Detect which cell encompasses the target text, then output its (X, Y) center coordinate. 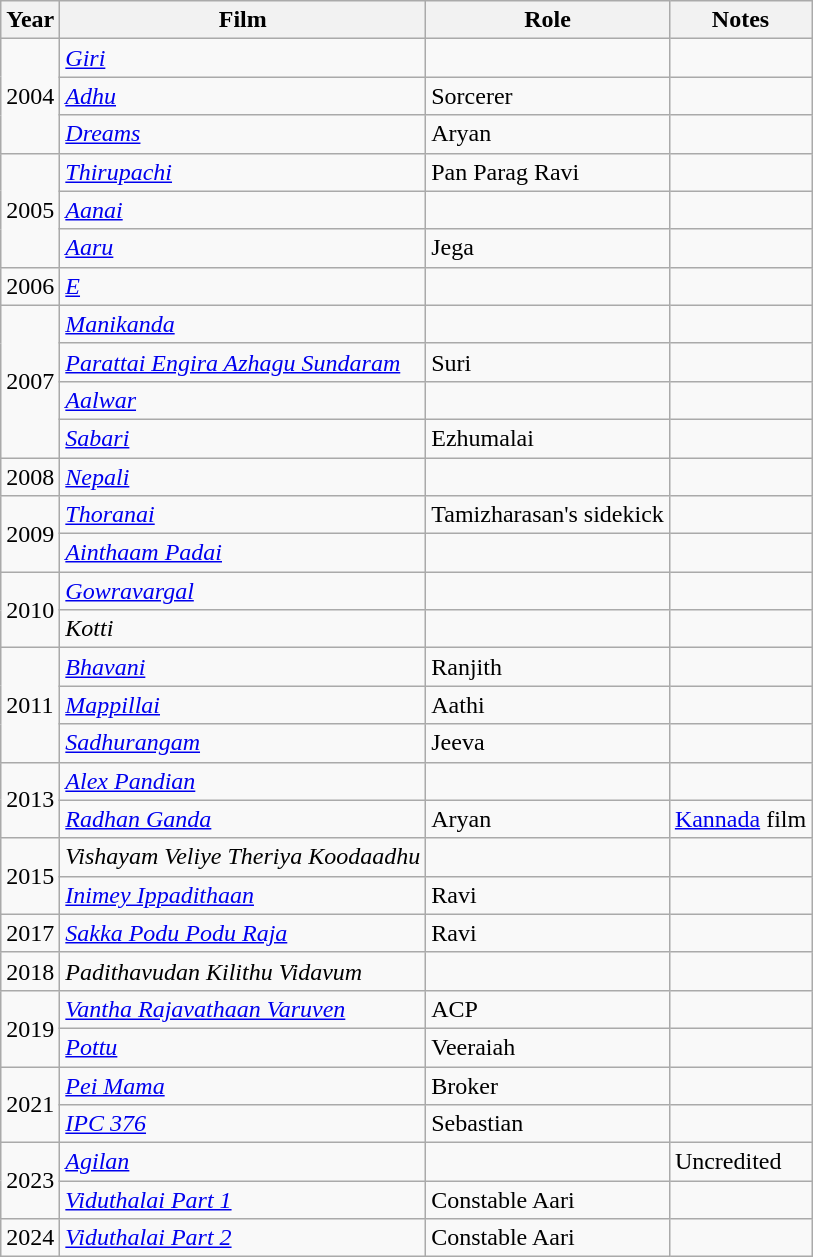
Role (548, 20)
2009 (30, 534)
Vantha Rajavathaan Varuven (243, 1009)
2011 (30, 705)
Aanai (243, 210)
2013 (30, 800)
Agilan (243, 1162)
Thoranai (243, 515)
Aaru (243, 248)
Veeraiah (548, 1047)
Pottu (243, 1047)
Kotti (243, 629)
2008 (30, 477)
E (243, 286)
Manikanda (243, 324)
2010 (30, 610)
Vishayam Veliye Theriya Koodaadhu (243, 857)
Nepali (243, 477)
Viduthalai Part 2 (243, 1238)
2006 (30, 286)
Parattai Engira Azhagu Sundaram (243, 362)
Film (243, 20)
IPC 376 (243, 1124)
Giri (243, 58)
Padithavudan Kilithu Vidavum (243, 971)
Ainthaam Padai (243, 553)
Sebastian (548, 1124)
2024 (30, 1238)
Mappillai (243, 705)
2018 (30, 971)
ACP (548, 1009)
2019 (30, 1028)
Pei Mama (243, 1085)
Thirupachi (243, 172)
Sorcerer (548, 96)
Gowravargal (243, 591)
Viduthalai Part 1 (243, 1200)
Broker (548, 1085)
Ranjith (548, 667)
Inimey Ippadithaan (243, 895)
Radhan Ganda (243, 819)
Tamizharasan's sidekick (548, 515)
Suri (548, 362)
2021 (30, 1104)
Alex Pandian (243, 781)
Dreams (243, 134)
Jeeva (548, 743)
Sabari (243, 438)
Bhavani (243, 667)
Uncredited (740, 1162)
Kannada film (740, 819)
Aalwar (243, 400)
Sakka Podu Podu Raja (243, 933)
2015 (30, 876)
Ezhumalai (548, 438)
2007 (30, 381)
Adhu (243, 96)
Notes (740, 20)
2017 (30, 933)
Year (30, 20)
Pan Parag Ravi (548, 172)
Sadhurangam (243, 743)
2004 (30, 96)
Jega (548, 248)
2023 (30, 1181)
Aathi (548, 705)
2005 (30, 210)
